From the cell containing the given text, extract its center point as [X, Y] coordinate. 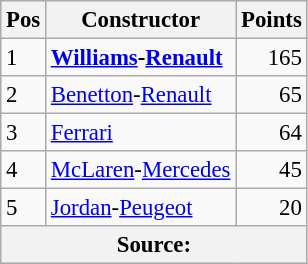
2 [24, 95]
4 [24, 170]
5 [24, 208]
1 [24, 58]
64 [272, 133]
McLaren-Mercedes [141, 170]
Ferrari [141, 133]
Points [272, 20]
Constructor [141, 20]
45 [272, 170]
3 [24, 133]
20 [272, 208]
Pos [24, 20]
Source: [154, 245]
Jordan-Peugeot [141, 208]
165 [272, 58]
65 [272, 95]
Benetton-Renault [141, 95]
Williams-Renault [141, 58]
